Find where the given text appears and provide that cell's center as [x, y] coordinate. 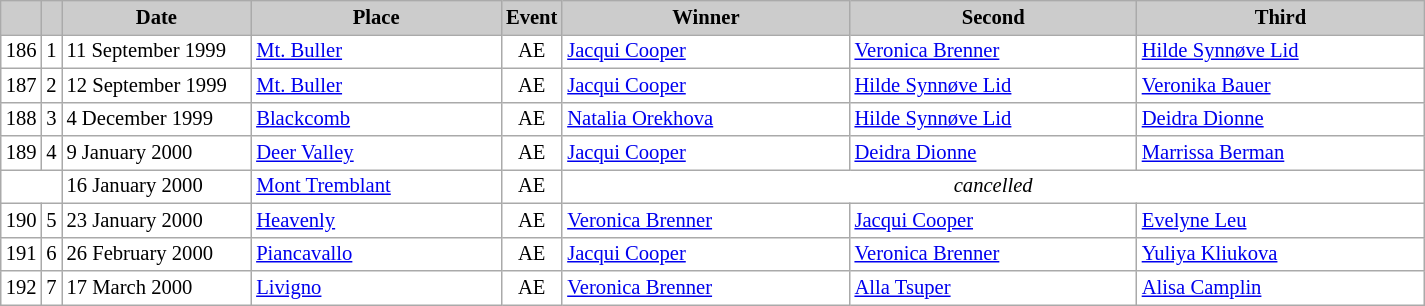
6 [51, 254]
188 [22, 119]
Natalia Orekhova [706, 119]
192 [22, 287]
186 [22, 51]
Evelyne Leu [1280, 220]
9 January 2000 [157, 153]
4 December 1999 [157, 119]
Marrissa Berman [1280, 153]
Place [376, 17]
Event [532, 17]
4 [51, 153]
5 [51, 220]
2 [51, 85]
12 September 1999 [157, 85]
Second [994, 17]
Winner [706, 17]
3 [51, 119]
11 September 1999 [157, 51]
Piancavallo [376, 254]
187 [22, 85]
Blackcomb [376, 119]
17 March 2000 [157, 287]
cancelled [993, 186]
Date [157, 17]
189 [22, 153]
Alla Tsuper [994, 287]
191 [22, 254]
16 January 2000 [157, 186]
Alisa Camplin [1280, 287]
Mont Tremblant [376, 186]
Livigno [376, 287]
Heavenly [376, 220]
Deer Valley [376, 153]
Veronika Bauer [1280, 85]
7 [51, 287]
23 January 2000 [157, 220]
26 February 2000 [157, 254]
Third [1280, 17]
1 [51, 51]
190 [22, 220]
Yuliya Kliukova [1280, 254]
